Provide the [x, y] coordinate of the cell's center where the given text is located.  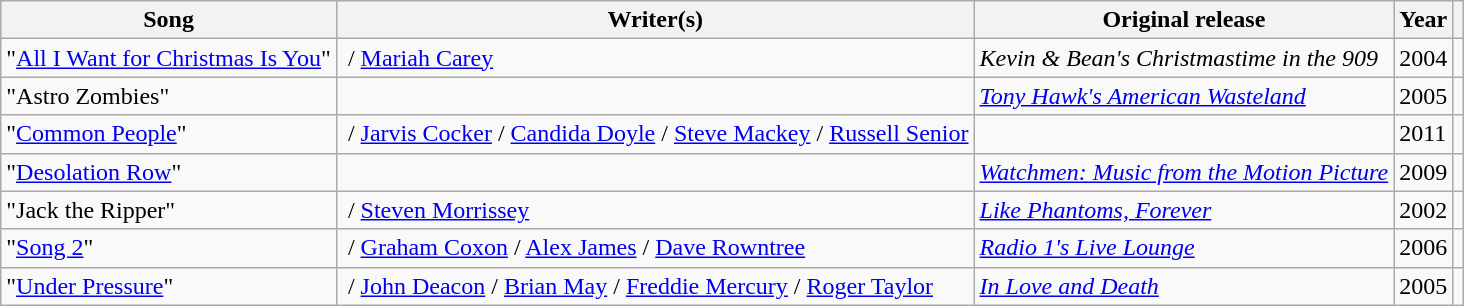
Song [169, 20]
Original release [1184, 20]
/ John Deacon / Brian May / Freddie Mercury / Roger Taylor [655, 286]
Kevin & Bean's Christmastime in the 909 [1184, 58]
Watchmen: Music from the Motion Picture [1184, 172]
"Astro Zombies" [169, 96]
Radio 1's Live Lounge [1184, 248]
2004 [1424, 58]
2006 [1424, 248]
/ Steven Morrissey [655, 210]
"All I Want for Christmas Is You" [169, 58]
"Under Pressure" [169, 286]
"Common People" [169, 134]
2009 [1424, 172]
"Desolation Row" [169, 172]
In Love and Death [1184, 286]
/ Graham Coxon / Alex James / Dave Rowntree [655, 248]
2002 [1424, 210]
Tony Hawk's American Wasteland [1184, 96]
Year [1424, 20]
2011 [1424, 134]
/ Jarvis Cocker / Candida Doyle / Steve Mackey / Russell Senior [655, 134]
"Song 2" [169, 248]
"Jack the Ripper" [169, 210]
Like Phantoms, Forever [1184, 210]
Writer(s) [655, 20]
/ Mariah Carey [655, 58]
